Capture the cell that displays the provided text and extract its (X, Y) central coordinate. 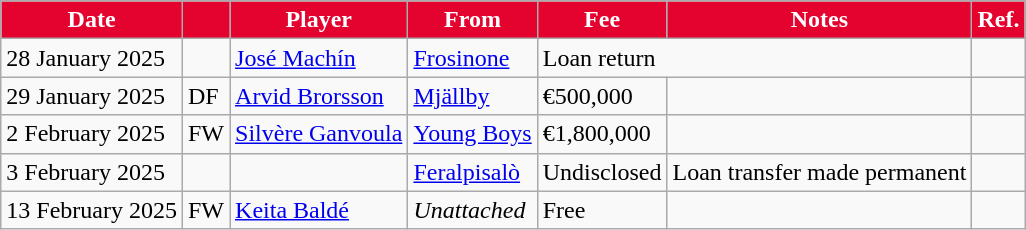
29 January 2025 (92, 96)
Frosinone (472, 58)
€1,800,000 (602, 134)
Feralpisalò (472, 172)
Loan return (754, 58)
From (472, 20)
Loan transfer made permanent (820, 172)
Silvère Ganvoula (319, 134)
Fee (602, 20)
Notes (820, 20)
Keita Baldé (319, 210)
Ref. (998, 20)
2 February 2025 (92, 134)
28 January 2025 (92, 58)
Young Boys (472, 134)
Mjällby (472, 96)
€500,000 (602, 96)
DF (206, 96)
Unattached (472, 210)
13 February 2025 (92, 210)
José Machín (319, 58)
Player (319, 20)
Undisclosed (602, 172)
Arvid Brorsson (319, 96)
Free (602, 210)
Date (92, 20)
3 February 2025 (92, 172)
